Return (x, y) of the center of cell containing provided text 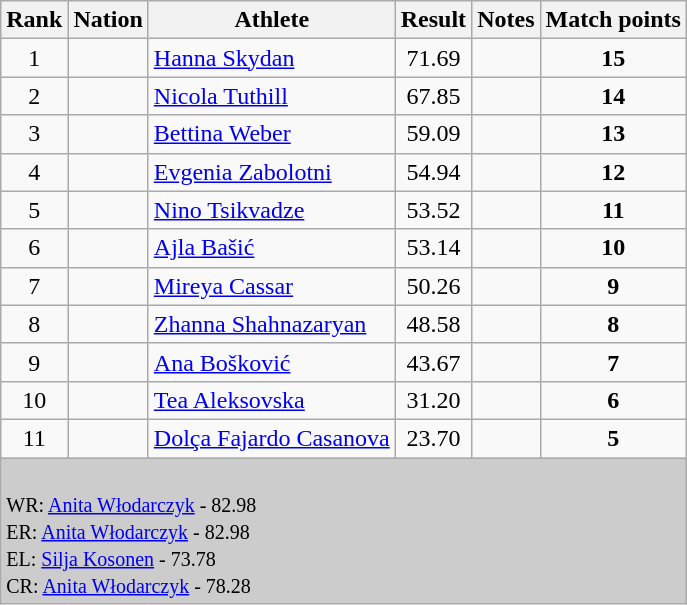
12 (613, 172)
WR: Anita Włodarczyk - 82.98ER: Anita Włodarczyk - 82.98 EL: Silja Kosonen - 73.78CR: Anita Włodarczyk - 78.28 (344, 531)
Evgenia Zabolotni (272, 172)
4 (34, 172)
1 (34, 58)
Ajla Bašić (272, 248)
67.85 (433, 96)
Tea Aleksovska (272, 400)
31.20 (433, 400)
3 (34, 134)
Bettina Weber (272, 134)
71.69 (433, 58)
15 (613, 58)
13 (613, 134)
Hanna Skydan (272, 58)
50.26 (433, 286)
53.52 (433, 210)
43.67 (433, 362)
59.09 (433, 134)
48.58 (433, 324)
53.14 (433, 248)
Mireya Cassar (272, 286)
14 (613, 96)
Notes (506, 20)
Dolça Fajardo Casanova (272, 438)
Rank (34, 20)
Athlete (272, 20)
Match points (613, 20)
Zhanna Shahnazaryan (272, 324)
Nino Tsikvadze (272, 210)
Nicola Tuthill (272, 96)
54.94 (433, 172)
Nation (108, 20)
2 (34, 96)
Result (433, 20)
Ana Bošković (272, 362)
23.70 (433, 438)
